Provide the (X, Y) coordinate of the cell's center where the given text is located.  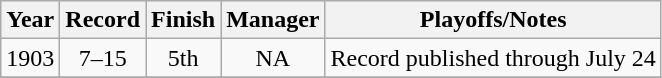
Playoffs/Notes (493, 20)
Record published through July 24 (493, 58)
5th (184, 58)
7–15 (103, 58)
Manager (273, 20)
Finish (184, 20)
NA (273, 58)
1903 (30, 58)
Record (103, 20)
Year (30, 20)
